For the text-containing cell, return its midpoint in (x, y) coordinate format. 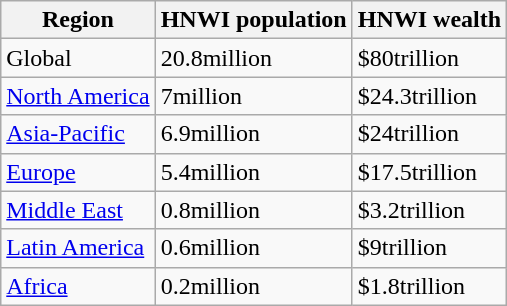
$1.8trillion (429, 286)
$17.5trillion (429, 172)
Africa (78, 286)
Middle East (78, 210)
0.2million (254, 286)
HNWI population (254, 20)
7million (254, 96)
5.4million (254, 172)
Latin America (78, 248)
$80trillion (429, 58)
North America (78, 96)
HNWI wealth (429, 20)
$9trillion (429, 248)
$24trillion (429, 134)
6.9million (254, 134)
20.8million (254, 58)
Europe (78, 172)
0.6million (254, 248)
$3.2trillion (429, 210)
Asia-Pacific (78, 134)
Global (78, 58)
0.8million (254, 210)
$24.3trillion (429, 96)
Region (78, 20)
